Return [X, Y] of the center of cell containing provided text 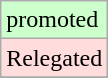
promoted [54, 20]
Relegated [54, 58]
